Scan for the cell matching the given text and deliver its (X, Y) coordinate at center. 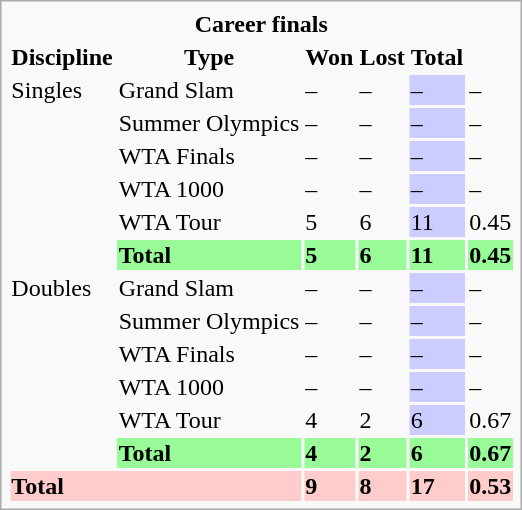
Singles (62, 172)
9 (330, 486)
8 (382, 486)
0.53 (490, 486)
Won (330, 57)
Discipline (62, 57)
17 (436, 486)
Doubles (62, 370)
Lost (382, 57)
Career finals (262, 24)
Type (209, 57)
